For the text-containing cell, return its midpoint in [X, Y] coordinate format. 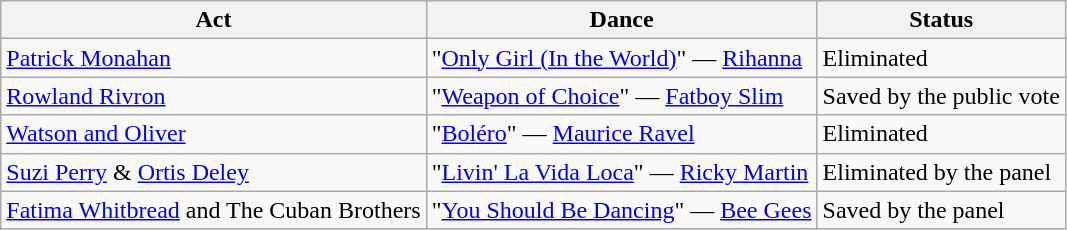
Act [214, 20]
Saved by the panel [941, 210]
Saved by the public vote [941, 96]
"Weapon of Choice" — Fatboy Slim [622, 96]
Fatima Whitbread and The Cuban Brothers [214, 210]
Eliminated by the panel [941, 172]
Dance [622, 20]
"Boléro" — Maurice Ravel [622, 134]
Rowland Rivron [214, 96]
"You Should Be Dancing" — Bee Gees [622, 210]
"Only Girl (In the World)" — Rihanna [622, 58]
"Livin' La Vida Loca" — Ricky Martin [622, 172]
Status [941, 20]
Patrick Monahan [214, 58]
Suzi Perry & Ortis Deley [214, 172]
Watson and Oliver [214, 134]
